Determine the [X, Y] coordinate at the center of the cell enclosing the given text.  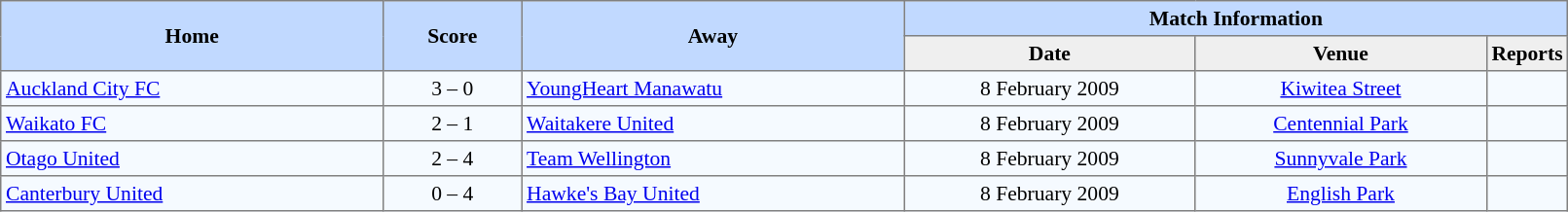
Date [1049, 53]
Away [712, 36]
Auckland City FC [193, 88]
0 – 4 [453, 194]
Team Wellington [712, 159]
2 – 1 [453, 124]
Canterbury United [193, 194]
3 – 0 [453, 88]
Waikato FC [193, 124]
Otago United [193, 159]
Home [193, 36]
2 – 4 [453, 159]
Score [453, 36]
Reports [1527, 53]
English Park [1341, 194]
YoungHeart Manawatu [712, 88]
Hawke's Bay United [712, 194]
Kiwitea Street [1341, 88]
Sunnyvale Park [1341, 159]
Waitakere United [712, 124]
Match Information [1236, 18]
Centennial Park [1341, 124]
Venue [1341, 53]
